Detect which cell encompasses the target text, then output its (X, Y) center coordinate. 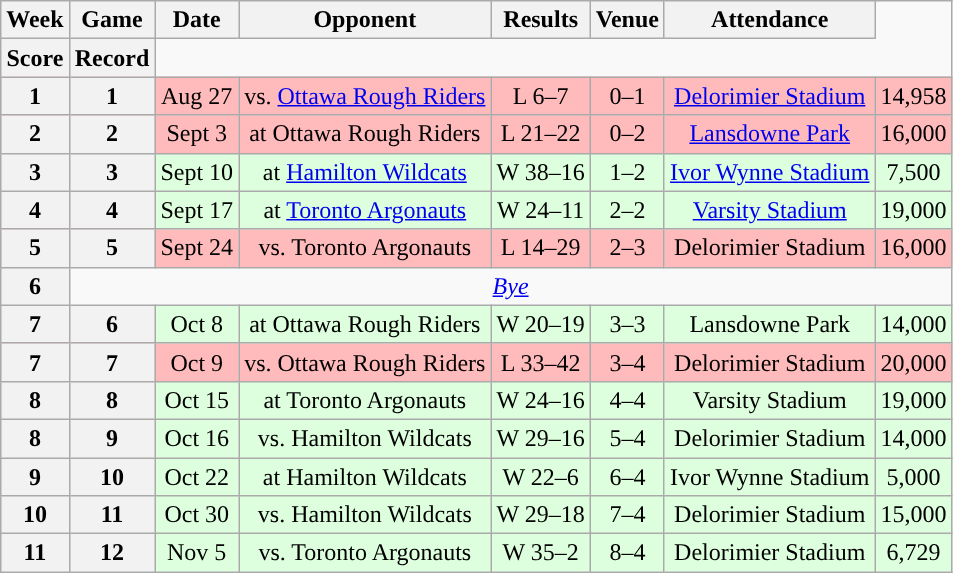
0–2 (627, 134)
W 22–6 (540, 477)
L 21–22 (540, 134)
L 6–7 (540, 96)
Aug 27 (197, 96)
7–4 (627, 515)
2–2 (627, 210)
W 38–16 (540, 172)
Oct 16 (197, 438)
Bye (510, 286)
3–4 (627, 362)
Sept 17 (197, 210)
3–3 (627, 324)
L 14–29 (540, 248)
5,000 (914, 477)
Game (112, 20)
Results (540, 20)
W 35–2 (540, 553)
Oct 22 (197, 477)
Opponent (365, 20)
Sept 24 (197, 248)
Venue (627, 20)
Sept 3 (197, 134)
12 (112, 553)
Oct 9 (197, 362)
Oct 15 (197, 400)
6,729 (914, 553)
W 20–19 (540, 324)
Score (35, 58)
5–4 (627, 438)
Nov 5 (197, 553)
W 24–11 (540, 210)
0–1 (627, 96)
6–4 (627, 477)
14,958 (914, 96)
Oct 30 (197, 515)
W 29–16 (540, 438)
4–4 (627, 400)
1–2 (627, 172)
15,000 (914, 515)
W 24–16 (540, 400)
20,000 (914, 362)
8–4 (627, 553)
Week (35, 20)
Sept 10 (197, 172)
Record (112, 58)
Oct 8 (197, 324)
W 29–18 (540, 515)
7,500 (914, 172)
Date (197, 20)
Attendance (769, 20)
L 33–42 (540, 362)
2–3 (627, 248)
